Detect which cell encompasses the target text, then output its (x, y) center coordinate. 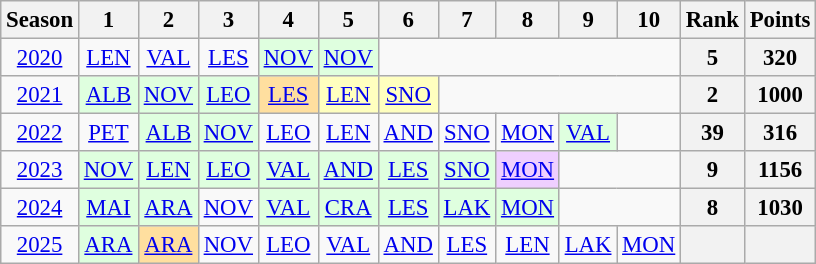
PET (108, 133)
1 (108, 20)
3 (228, 20)
39 (713, 133)
MAI (108, 208)
7 (466, 20)
2020 (40, 58)
2022 (40, 133)
2024 (40, 208)
Rank (713, 20)
320 (780, 58)
2025 (40, 245)
6 (408, 20)
1000 (780, 95)
4 (288, 20)
CRA (348, 208)
316 (780, 133)
2023 (40, 170)
2021 (40, 95)
1030 (780, 208)
10 (649, 20)
Season (40, 20)
Points (780, 20)
1156 (780, 170)
